Search for the cell housing the specified text and yield its [x, y] center coordinate. 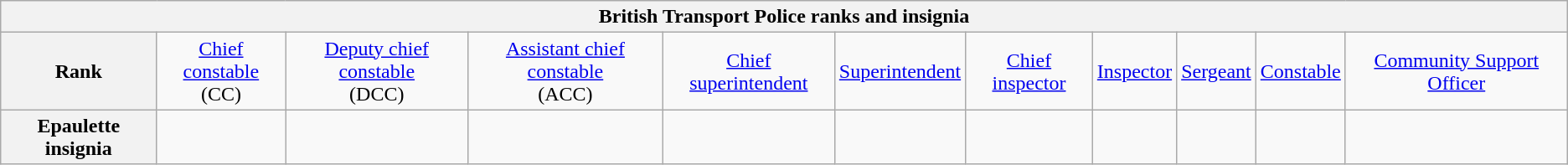
Superintendent [900, 71]
Deputy chief constable(DCC) [377, 71]
Epaulette insignia [79, 137]
Chief constable(CC) [221, 71]
Constable [1300, 71]
Assistant chief constable(ACC) [565, 71]
Sergeant [1216, 71]
Chief inspector [1029, 71]
Chief superintendent [749, 71]
Inspector [1134, 71]
Rank [79, 71]
Community Support Officer [1456, 71]
British Transport Police ranks and insignia [784, 17]
